Scan for the cell matching the given text and deliver its [x, y] coordinate at center. 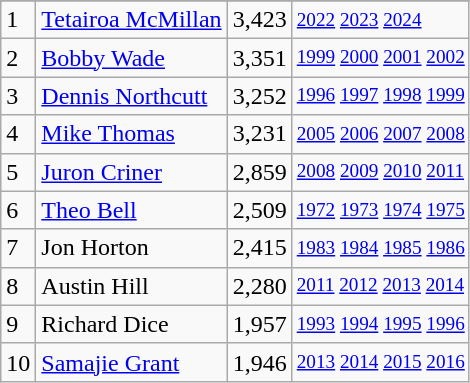
2,509 [260, 210]
6 [18, 210]
Jon Horton [132, 248]
Theo Bell [132, 210]
1993 1994 1995 1996 [380, 324]
Richard Dice [132, 324]
Mike Thomas [132, 134]
2008 2009 2010 2011 [380, 172]
3 [18, 96]
5 [18, 172]
2005 2006 2007 2008 [380, 134]
3,231 [260, 134]
2022 2023 2024 [380, 20]
3,252 [260, 96]
Bobby Wade [132, 58]
1996 1997 1998 1999 [380, 96]
10 [18, 362]
3,423 [260, 20]
7 [18, 248]
1999 2000 2001 2002 [380, 58]
Juron Criner [132, 172]
Tetairoa McMillan [132, 20]
Austin Hill [132, 286]
Dennis Northcutt [132, 96]
2,415 [260, 248]
3,351 [260, 58]
8 [18, 286]
1983 1984 1985 1986 [380, 248]
9 [18, 324]
2013 2014 2015 2016 [380, 362]
2011 2012 2013 2014 [380, 286]
4 [18, 134]
2 [18, 58]
1,946 [260, 362]
1,957 [260, 324]
Samajie Grant [132, 362]
2,280 [260, 286]
2,859 [260, 172]
1 [18, 20]
1972 1973 1974 1975 [380, 210]
